Output the [X, Y] coordinate of the center of the cell containing the given text.  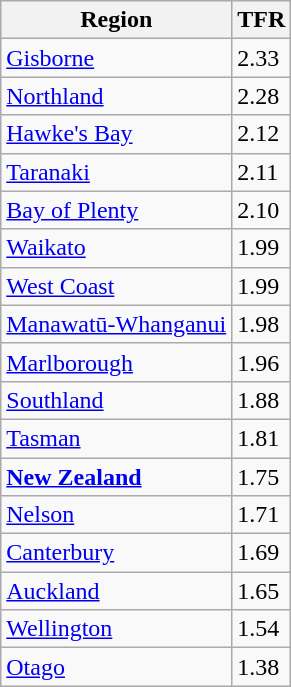
Wellington [116, 629]
1.81 [262, 438]
2.12 [262, 134]
1.54 [262, 629]
1.65 [262, 591]
2.10 [262, 210]
Otago [116, 667]
New Zealand [116, 477]
2.11 [262, 172]
Manawatū-Whanganui [116, 324]
Auckland [116, 591]
Nelson [116, 515]
TFR [262, 20]
1.88 [262, 400]
Hawke's Bay [116, 134]
1.98 [262, 324]
1.71 [262, 515]
1.69 [262, 553]
Tasman [116, 438]
Bay of Plenty [116, 210]
1.75 [262, 477]
Taranaki [116, 172]
1.96 [262, 362]
2.33 [262, 58]
1.38 [262, 667]
Southland [116, 400]
Gisborne [116, 58]
Waikato [116, 248]
Northland [116, 96]
Canterbury [116, 553]
Marlborough [116, 362]
2.28 [262, 96]
West Coast [116, 286]
Region [116, 20]
